Find where the given text appears and provide that cell's center as (X, Y) coordinate. 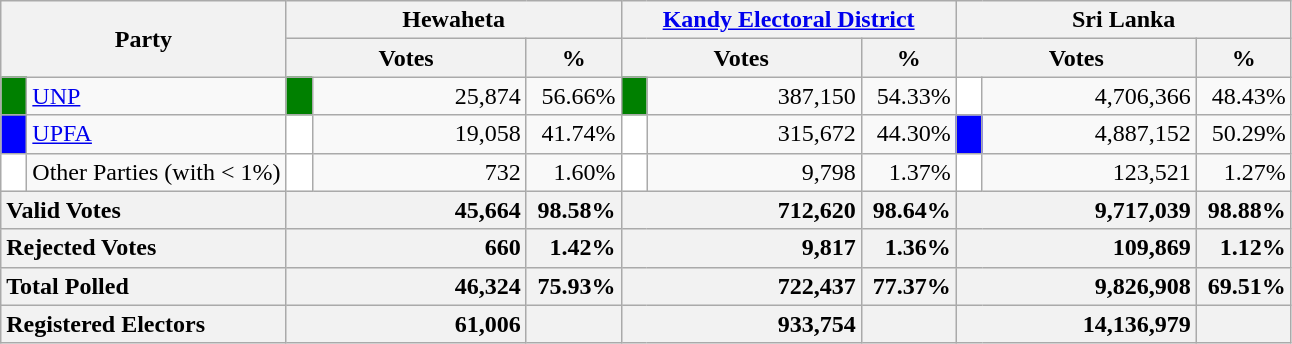
1.37% (908, 172)
Hewaheta (454, 20)
25,874 (419, 96)
48.43% (1244, 96)
9,826,908 (1076, 286)
45,664 (406, 210)
Other Parties (with < 1%) (156, 172)
1.42% (574, 248)
44.30% (908, 134)
109,869 (1076, 248)
9,817 (741, 248)
315,672 (754, 134)
Registered Electors (144, 324)
98.64% (908, 210)
54.33% (908, 96)
69.51% (1244, 286)
933,754 (741, 324)
712,620 (741, 210)
19,058 (419, 134)
Party (144, 39)
46,324 (406, 286)
61,006 (406, 324)
9,717,039 (1076, 210)
UNP (156, 96)
9,798 (754, 172)
1.60% (574, 172)
1.12% (1244, 248)
50.29% (1244, 134)
722,437 (741, 286)
4,706,366 (1089, 96)
Valid Votes (144, 210)
UPFA (156, 134)
14,136,979 (1076, 324)
Rejected Votes (144, 248)
77.37% (908, 286)
4,887,152 (1089, 134)
1.27% (1244, 172)
Kandy Electoral District (788, 20)
Sri Lanka (1124, 20)
387,150 (754, 96)
75.93% (574, 286)
Total Polled (144, 286)
123,521 (1089, 172)
98.58% (574, 210)
56.66% (574, 96)
98.88% (1244, 210)
660 (406, 248)
41.74% (574, 134)
732 (419, 172)
1.36% (908, 248)
